Return the [x, y] coordinate for the center point of the cell that contains the specified text.  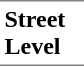
Street Level [42, 33]
